Return the (x, y) coordinate for the center point of the cell that contains the specified text.  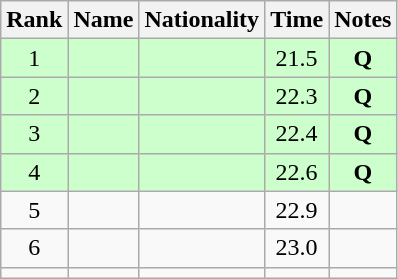
6 (34, 248)
1 (34, 58)
22.4 (297, 134)
3 (34, 134)
2 (34, 96)
Rank (34, 20)
Nationality (202, 20)
Notes (363, 20)
Time (297, 20)
23.0 (297, 248)
5 (34, 210)
22.9 (297, 210)
Name (104, 20)
22.6 (297, 172)
22.3 (297, 96)
21.5 (297, 58)
4 (34, 172)
